Locate the cell with the specified text and output its [X, Y] center coordinate. 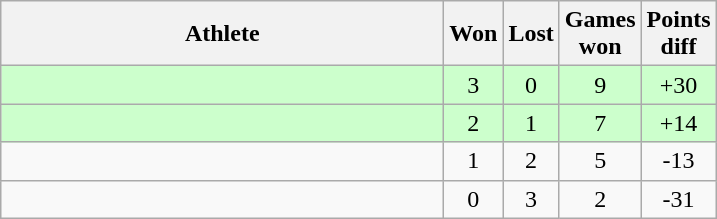
Won [474, 34]
Gameswon [600, 34]
9 [600, 85]
+14 [678, 123]
7 [600, 123]
Lost [531, 34]
-31 [678, 199]
5 [600, 161]
+30 [678, 85]
Athlete [222, 34]
Pointsdiff [678, 34]
-13 [678, 161]
